Provide the [X, Y] coordinate of the cell's center where the given text is located.  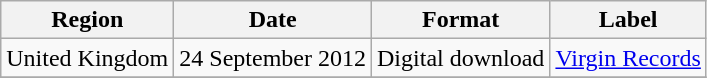
Virgin Records [628, 58]
Region [88, 20]
United Kingdom [88, 58]
Date [273, 20]
Format [461, 20]
Digital download [461, 58]
Label [628, 20]
24 September 2012 [273, 58]
